Identify which cell holds the provided text, then report its [X, Y] central coordinate. 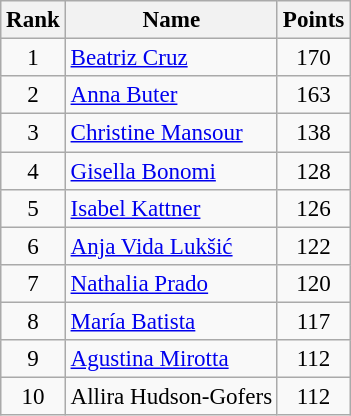
120 [313, 284]
3 [33, 133]
10 [33, 397]
126 [313, 209]
1 [33, 58]
2 [33, 95]
5 [33, 209]
María Batista [171, 322]
Beatriz Cruz [171, 58]
Isabel Kattner [171, 209]
Nathalia Prado [171, 284]
8 [33, 322]
Rank [33, 20]
7 [33, 284]
4 [33, 171]
Name [171, 20]
Agustina Mirotta [171, 359]
9 [33, 359]
170 [313, 58]
117 [313, 322]
Christine Mansour [171, 133]
Points [313, 20]
138 [313, 133]
Anna Buter [171, 95]
6 [33, 246]
163 [313, 95]
122 [313, 246]
Gisella Bonomi [171, 171]
128 [313, 171]
Anja Vida Lukšić [171, 246]
Allira Hudson-Gofers [171, 397]
